Output the (x, y) coordinate of the center of the cell containing the given text.  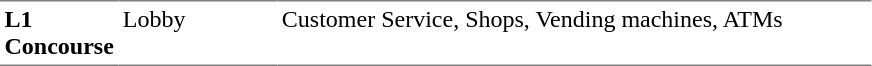
L1Concourse (59, 33)
Customer Service, Shops, Vending machines, ATMs (574, 33)
Lobby (198, 33)
